Return (x, y) of the center of cell containing provided text 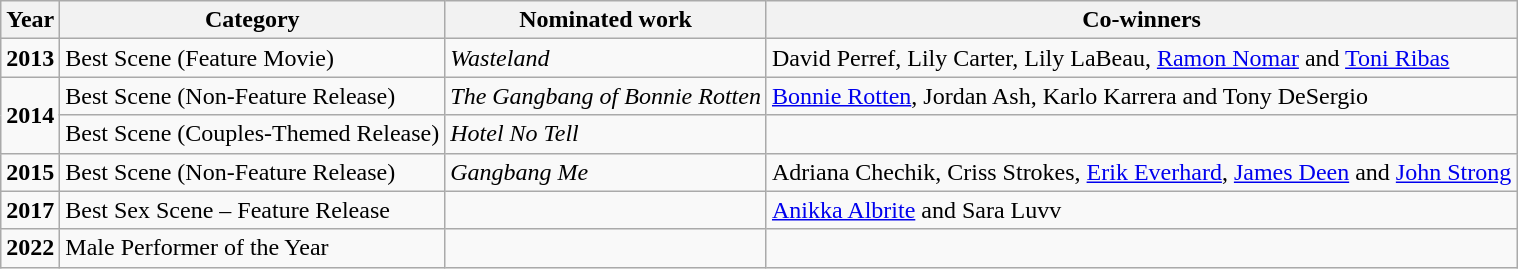
David Perref, Lily Carter, Lily LaBeau, Ramon Nomar and Toni Ribas (1141, 58)
Wasteland (606, 58)
Gangbang Me (606, 172)
Year (30, 20)
Best Scene (Couples-Themed Release) (252, 134)
Co-winners (1141, 20)
2022 (30, 248)
2017 (30, 210)
2014 (30, 115)
2015 (30, 172)
The Gangbang of Bonnie Rotten (606, 96)
Adriana Chechik, Criss Strokes, Erik Everhard, James Deen and John Strong (1141, 172)
Category (252, 20)
Anikka Albrite and Sara Luvv (1141, 210)
Best Sex Scene – Feature Release (252, 210)
Hotel No Tell (606, 134)
2013 (30, 58)
Nominated work (606, 20)
Bonnie Rotten, Jordan Ash, Karlo Karrera and Tony DeSergio (1141, 96)
Best Scene (Feature Movie) (252, 58)
Male Performer of the Year (252, 248)
